From the cell containing the given text, extract its center point as [x, y] coordinate. 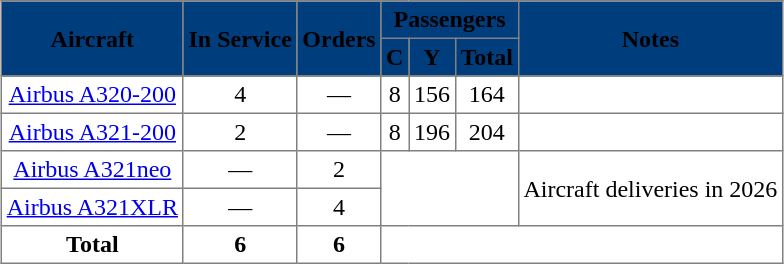
Airbus A321XLR [92, 207]
Orders [339, 38]
Airbus A321neo [92, 170]
Airbus A320-200 [92, 95]
156 [432, 95]
C [395, 57]
Aircraft [92, 38]
196 [432, 132]
164 [486, 95]
Y [432, 57]
In Service [240, 38]
Airbus A321-200 [92, 132]
Passengers [450, 20]
Notes [650, 38]
204 [486, 132]
Aircraft deliveries in 2026 [650, 188]
